Scan for the cell matching the given text and deliver its [X, Y] coordinate at center. 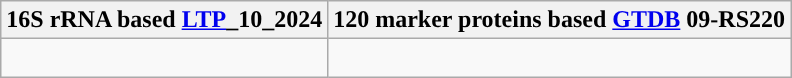
16S rRNA based LTP_10_2024 [164, 20]
120 marker proteins based GTDB 09-RS220 [560, 20]
